Detect which cell encompasses the target text, then output its [x, y] center coordinate. 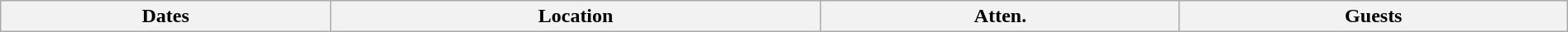
Dates [165, 16]
Guests [1373, 16]
Atten. [1001, 16]
Location [576, 16]
